Detect which cell encompasses the target text, then output its [x, y] center coordinate. 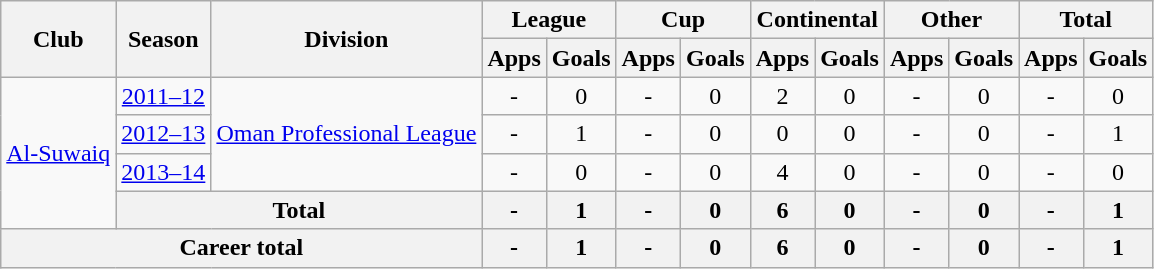
Continental [817, 20]
Other [951, 20]
2 [782, 96]
Al-Suwaiq [58, 153]
Career total [242, 248]
4 [782, 172]
Club [58, 39]
2013–14 [164, 172]
Season [164, 39]
2011–12 [164, 96]
League [549, 20]
Cup [683, 20]
2012–13 [164, 134]
Division [346, 39]
Oman Professional League [346, 134]
